Determine the [X, Y] coordinate at the center of the cell enclosing the given text.  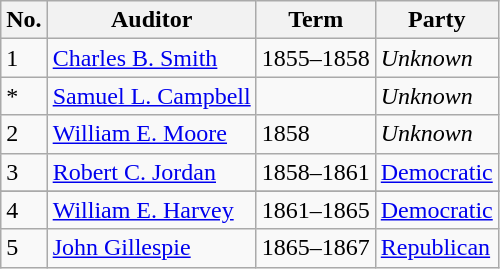
3 [24, 172]
1855–1858 [316, 58]
Auditor [152, 20]
1 [24, 58]
Robert C. Jordan [152, 172]
4 [24, 210]
1858–1861 [316, 172]
Republican [436, 248]
Samuel L. Campbell [152, 96]
* [24, 96]
Party [436, 20]
William E. Moore [152, 134]
Charles B. Smith [152, 58]
5 [24, 248]
1865–1867 [316, 248]
2 [24, 134]
1861–1865 [316, 210]
Term [316, 20]
John Gillespie [152, 248]
1858 [316, 134]
William E. Harvey [152, 210]
No. [24, 20]
